Scan for the cell matching the given text and deliver its (X, Y) coordinate at center. 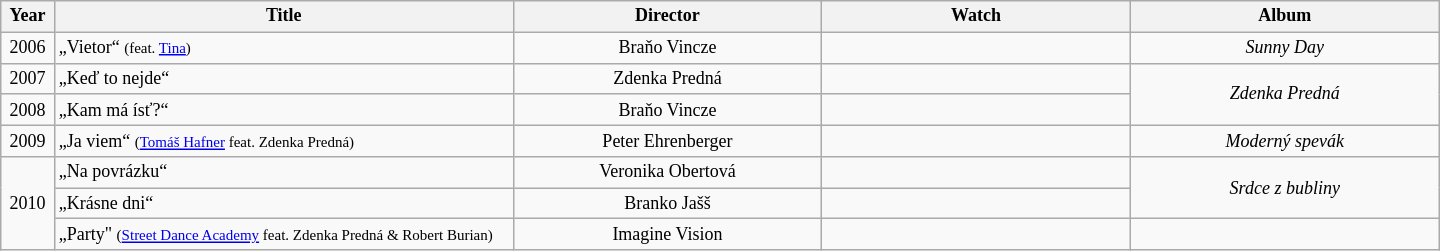
„Na povrázku“ (284, 172)
2009 (28, 140)
„Ja viem“ (Tomáš Hafner feat. Zdenka Predná) (284, 140)
Srdce z bubliny (1284, 188)
„Party" (Street Dance Academy feat. Zdenka Predná & Robert Burian) (284, 234)
Sunny Day (1284, 48)
Title (284, 16)
Watch (976, 16)
Year (28, 16)
Veronika Obertová (668, 172)
Peter Ehrenberger (668, 140)
2006 (28, 48)
„Krásne dni“ (284, 204)
2008 (28, 110)
Branko Jašš (668, 204)
Moderný spevák (1284, 140)
Director (668, 16)
Imagine Vision (668, 234)
„Keď to nejde“ (284, 78)
„Kam má ísť?“ (284, 110)
Album (1284, 16)
2007 (28, 78)
2010 (28, 204)
„Vietor“ (feat. Tina) (284, 48)
